Output the (x, y) coordinate of the center of the cell containing the given text.  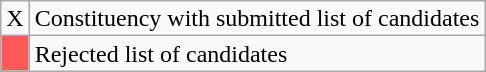
Constituency with submitted list of candidates (257, 18)
Rejected list of candidates (257, 54)
X (15, 18)
